Identify which cell holds the provided text, then report its [x, y] central coordinate. 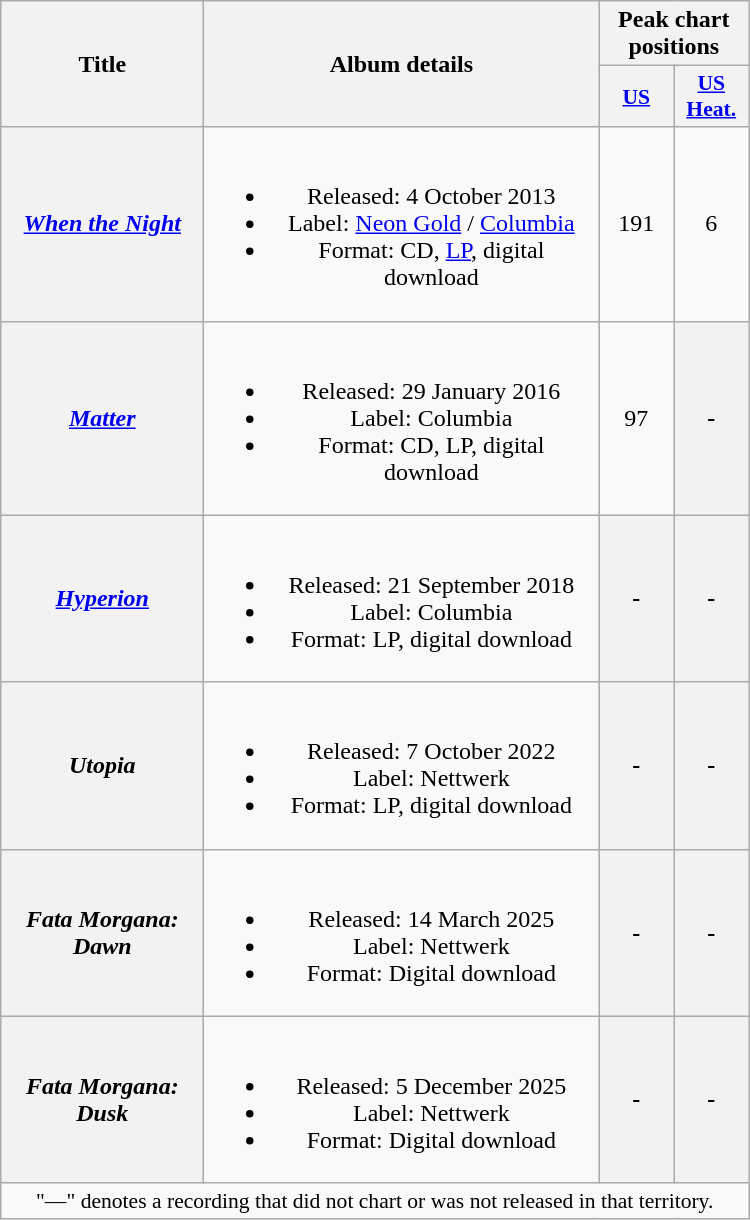
Released: 29 January 2016Label: ColumbiaFormat: CD, LP, digital download [402, 418]
Matter [102, 418]
Released: 14 March 2025Label: NettwerkFormat: Digital download [402, 932]
Utopia [102, 766]
Released: 21 September 2018Label: ColumbiaFormat: LP, digital download [402, 598]
When the Night [102, 224]
"—" denotes a recording that did not chart or was not released in that territory. [375, 1201]
97 [636, 418]
Album details [402, 64]
USHeat. [712, 96]
6 [712, 224]
Released: 5 December 2025Label: NettwerkFormat: Digital download [402, 1100]
Fata Morgana: Dawn [102, 932]
191 [636, 224]
Released: 4 October 2013Label: Neon Gold / ColumbiaFormat: CD, LP, digital download [402, 224]
Hyperion [102, 598]
Peak chart positions [674, 34]
US [636, 96]
Fata Morgana: Dusk [102, 1100]
Title [102, 64]
Released: 7 October 2022Label: NettwerkFormat: LP, digital download [402, 766]
